Find where the given text appears and provide that cell's center as (x, y) coordinate. 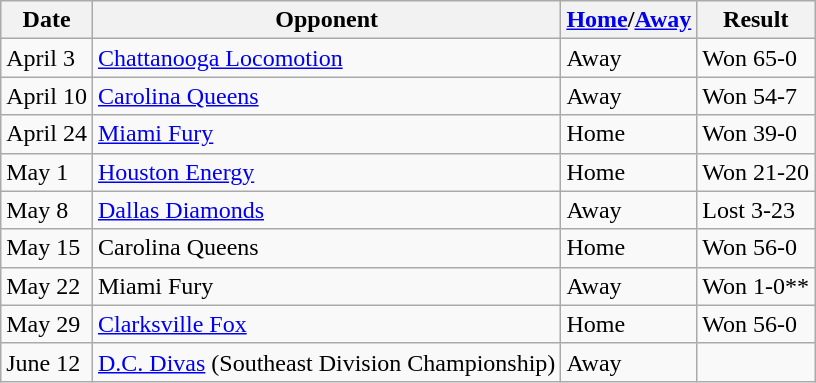
May 15 (47, 248)
April 3 (47, 58)
Home/Away (629, 20)
Chattanooga Locomotion (326, 58)
April 24 (47, 134)
Won 39-0 (756, 134)
Won 21-20 (756, 172)
May 22 (47, 286)
Won 54-7 (756, 96)
Won 65-0 (756, 58)
D.C. Divas (Southeast Division Championship) (326, 362)
Lost 3-23 (756, 210)
May 8 (47, 210)
Dallas Diamonds (326, 210)
Opponent (326, 20)
May 1 (47, 172)
June 12 (47, 362)
Date (47, 20)
April 10 (47, 96)
Clarksville Fox (326, 324)
Result (756, 20)
Won 1-0** (756, 286)
Houston Energy (326, 172)
May 29 (47, 324)
